Provide the [X, Y] coordinate of the cell's center where the given text is located.  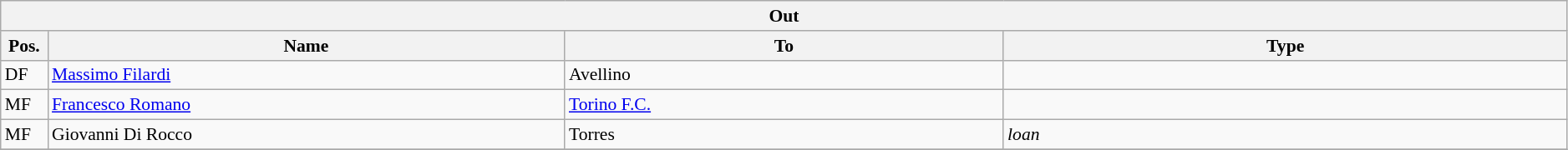
Type [1285, 46]
DF [24, 75]
Massimo Filardi [306, 75]
Torino F.C. [784, 105]
Out [784, 16]
To [784, 46]
loan [1285, 135]
Avellino [784, 75]
Pos. [24, 46]
Francesco Romano [306, 105]
Torres [784, 135]
Giovanni Di Rocco [306, 135]
Name [306, 46]
